Scan for the cell matching the given text and deliver its (X, Y) coordinate at center. 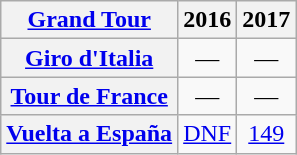
2017 (266, 20)
DNF (208, 134)
149 (266, 134)
Grand Tour (90, 20)
Giro d'Italia (90, 58)
Tour de France (90, 96)
2016 (208, 20)
Vuelta a España (90, 134)
